Find where the given text appears and provide that cell's center as [X, Y] coordinate. 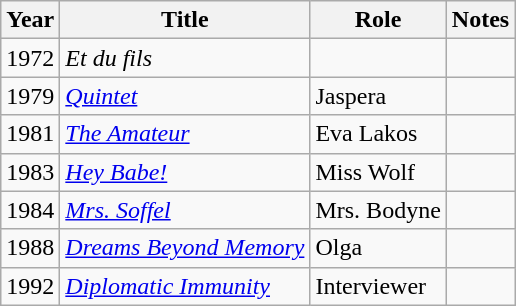
1983 [30, 172]
Interviewer [378, 286]
Role [378, 20]
Diplomatic Immunity [185, 286]
Dreams Beyond Memory [185, 248]
Jaspera [378, 96]
Olga [378, 248]
Eva Lakos [378, 134]
Mrs. Soffel [185, 210]
1979 [30, 96]
Miss Wolf [378, 172]
Mrs. Bodyne [378, 210]
1984 [30, 210]
1992 [30, 286]
1972 [30, 58]
Year [30, 20]
Hey Babe! [185, 172]
Et du fils [185, 58]
Notes [480, 20]
Quintet [185, 96]
Title [185, 20]
1981 [30, 134]
1988 [30, 248]
The Amateur [185, 134]
